For the text-containing cell, return its midpoint in (X, Y) coordinate format. 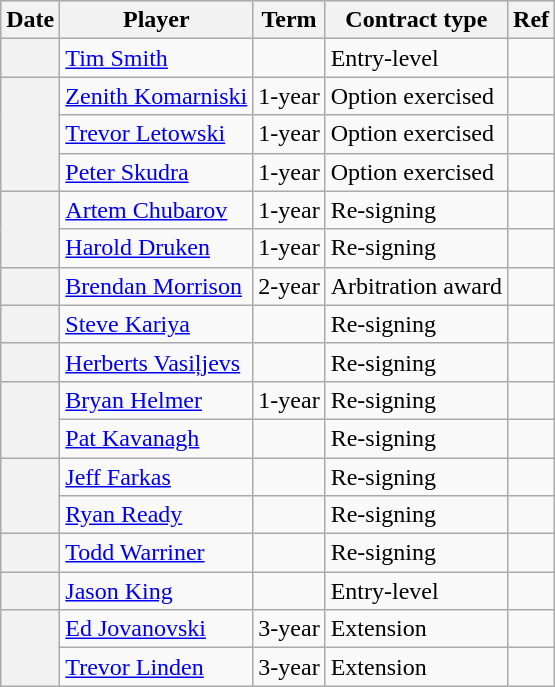
Todd Warriner (156, 553)
Term (289, 20)
Jason King (156, 591)
Player (156, 20)
Peter Skudra (156, 172)
Tim Smith (156, 58)
Bryan Helmer (156, 400)
Trevor Letowski (156, 134)
Pat Kavanagh (156, 438)
Artem Chubarov (156, 210)
Harold Druken (156, 248)
Zenith Komarniski (156, 96)
Herberts Vasiļjevs (156, 362)
Steve Kariya (156, 324)
Jeff Farkas (156, 477)
Trevor Linden (156, 667)
Brendan Morrison (156, 286)
Arbitration award (416, 286)
Ref (532, 20)
Date (30, 20)
Ed Jovanovski (156, 629)
2-year (289, 286)
Ryan Ready (156, 515)
Contract type (416, 20)
